Detect which cell encompasses the target text, then output its (x, y) center coordinate. 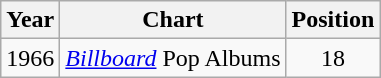
1966 (30, 58)
18 (333, 58)
Billboard Pop Albums (173, 58)
Year (30, 20)
Position (333, 20)
Chart (173, 20)
